Determine the [x, y] coordinate at the center of the cell enclosing the given text.  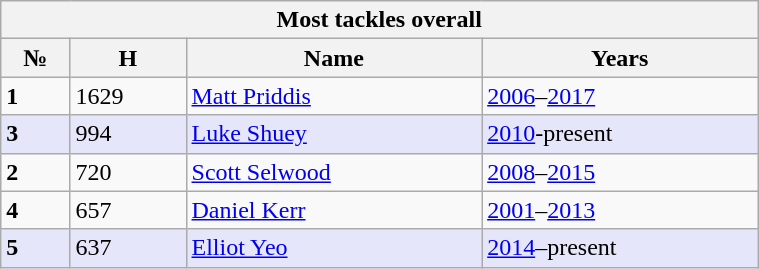
4 [36, 210]
2008–2015 [620, 172]
5 [36, 248]
Matt Priddis [334, 96]
1629 [128, 96]
H [128, 58]
3 [36, 134]
2001–2013 [620, 210]
Elliot Yeo [334, 248]
2010-present [620, 134]
Years [620, 58]
994 [128, 134]
1 [36, 96]
2006–2017 [620, 96]
2014–present [620, 248]
657 [128, 210]
2 [36, 172]
Name [334, 58]
637 [128, 248]
Daniel Kerr [334, 210]
№ [36, 58]
Scott Selwood [334, 172]
720 [128, 172]
Luke Shuey [334, 134]
Most tackles overall [380, 20]
